Pinpoint the cell where the given text exists, returning its (X, Y) midpoint coordinate. 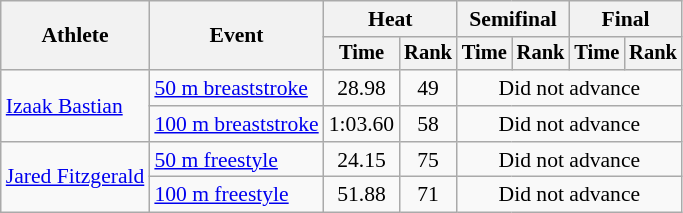
50 m freestyle (236, 160)
Heat (390, 19)
24.15 (362, 160)
Athlete (76, 36)
1:03.60 (362, 124)
49 (428, 88)
51.88 (362, 195)
100 m breaststroke (236, 124)
Jared Fitzgerald (76, 178)
Semifinal (513, 19)
Izaak Bastian (76, 106)
71 (428, 195)
Event (236, 36)
50 m breaststroke (236, 88)
58 (428, 124)
100 m freestyle (236, 195)
28.98 (362, 88)
75 (428, 160)
Final (625, 19)
